Return the [X, Y] coordinate for the center point of the cell that contains the specified text.  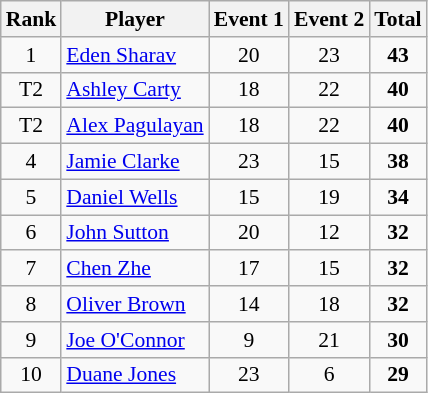
10 [32, 375]
1 [32, 55]
19 [329, 197]
Event 1 [249, 19]
Daniel Wells [134, 197]
14 [249, 304]
21 [329, 340]
Total [398, 19]
Player [134, 19]
Chen Zhe [134, 269]
John Sutton [134, 233]
Alex Pagulayan [134, 126]
5 [32, 197]
34 [398, 197]
Event 2 [329, 19]
17 [249, 269]
30 [398, 340]
Ashley Carty [134, 90]
38 [398, 162]
Jamie Clarke [134, 162]
4 [32, 162]
Rank [32, 19]
43 [398, 55]
Oliver Brown [134, 304]
7 [32, 269]
8 [32, 304]
Eden Sharav [134, 55]
Duane Jones [134, 375]
12 [329, 233]
29 [398, 375]
Joe O'Connor [134, 340]
